Extract the [X, Y] coordinate from the center of the cell holding the provided text.  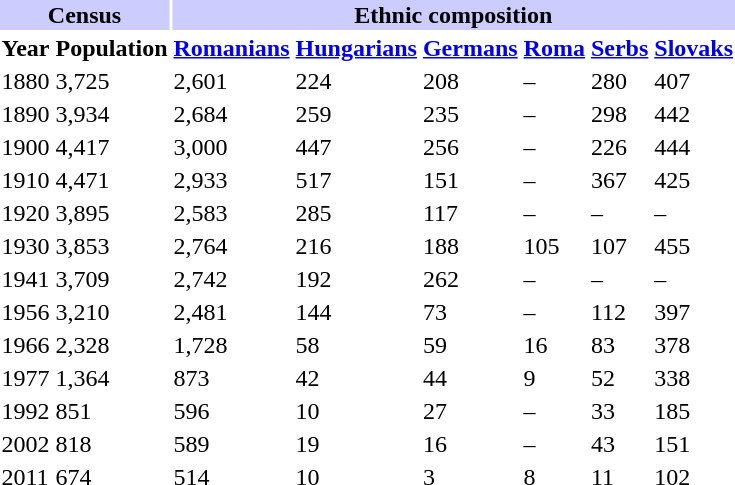
224 [356, 81]
259 [356, 114]
83 [619, 345]
192 [356, 279]
2,328 [112, 345]
Year [26, 48]
52 [619, 378]
1992 [26, 411]
1941 [26, 279]
338 [694, 378]
256 [470, 147]
873 [232, 378]
378 [694, 345]
280 [619, 81]
117 [470, 213]
226 [619, 147]
425 [694, 180]
4,417 [112, 147]
19 [356, 444]
517 [356, 180]
58 [356, 345]
285 [356, 213]
2,764 [232, 246]
10 [356, 411]
Ethnic composition [453, 15]
589 [232, 444]
3,709 [112, 279]
216 [356, 246]
3,895 [112, 213]
397 [694, 312]
33 [619, 411]
262 [470, 279]
444 [694, 147]
2,742 [232, 279]
1977 [26, 378]
596 [232, 411]
42 [356, 378]
Census [84, 15]
367 [619, 180]
Roma [554, 48]
112 [619, 312]
1910 [26, 180]
2,601 [232, 81]
27 [470, 411]
3,210 [112, 312]
59 [470, 345]
1900 [26, 147]
298 [619, 114]
Germans [470, 48]
73 [470, 312]
3,000 [232, 147]
4,471 [112, 180]
1880 [26, 81]
43 [619, 444]
1956 [26, 312]
2,684 [232, 114]
1920 [26, 213]
447 [356, 147]
185 [694, 411]
9 [554, 378]
455 [694, 246]
105 [554, 246]
Population [112, 48]
144 [356, 312]
1,364 [112, 378]
3,725 [112, 81]
Slovaks [694, 48]
407 [694, 81]
107 [619, 246]
442 [694, 114]
1890 [26, 114]
Hungarians [356, 48]
188 [470, 246]
208 [470, 81]
2,583 [232, 213]
44 [470, 378]
1,728 [232, 345]
Romanians [232, 48]
3,853 [112, 246]
2002 [26, 444]
3,934 [112, 114]
2,481 [232, 312]
1966 [26, 345]
235 [470, 114]
851 [112, 411]
818 [112, 444]
1930 [26, 246]
2,933 [232, 180]
Serbs [619, 48]
